Find where the given text appears and provide that cell's center as (X, Y) coordinate. 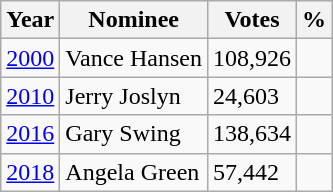
2000 (30, 58)
Votes (252, 20)
24,603 (252, 96)
2010 (30, 96)
Year (30, 20)
Angela Green (134, 172)
57,442 (252, 172)
Gary Swing (134, 134)
138,634 (252, 134)
Jerry Joslyn (134, 96)
Nominee (134, 20)
2016 (30, 134)
Vance Hansen (134, 58)
108,926 (252, 58)
2018 (30, 172)
% (314, 20)
